Extract the (X, Y) coordinate from the center of the cell holding the provided text.  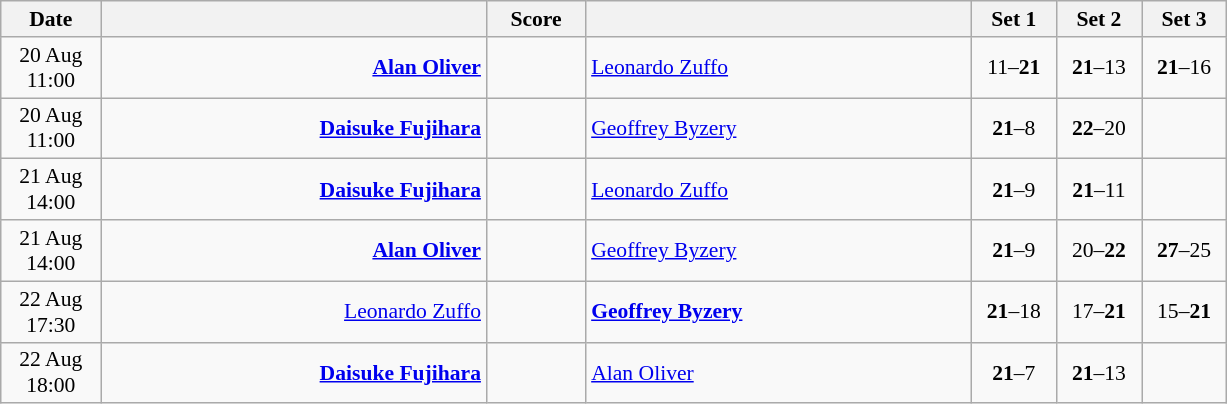
Date (51, 19)
21–8 (1014, 128)
21–16 (1184, 68)
11–21 (1014, 68)
21–11 (1098, 190)
Set 3 (1184, 19)
21–18 (1014, 312)
15–21 (1184, 312)
21–7 (1014, 372)
Set 1 (1014, 19)
27–25 (1184, 250)
17–21 (1098, 312)
20–22 (1098, 250)
22–20 (1098, 128)
22 Aug17:30 (51, 312)
Set 2 (1098, 19)
22 Aug18:00 (51, 372)
Score (536, 19)
